Locate the cell with the specified text and output its [x, y] center coordinate. 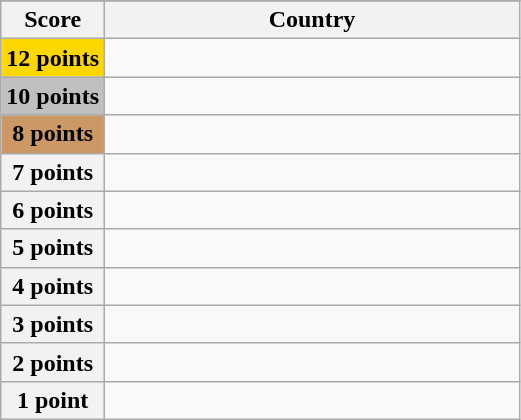
5 points [53, 248]
3 points [53, 324]
10 points [53, 96]
6 points [53, 210]
Country [312, 20]
4 points [53, 286]
2 points [53, 362]
7 points [53, 172]
12 points [53, 58]
Score [53, 20]
1 point [53, 400]
8 points [53, 134]
